For the text-containing cell, return its midpoint in [x, y] coordinate format. 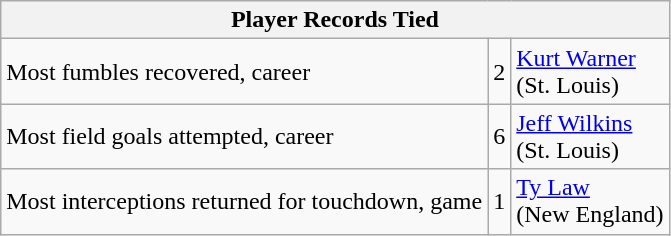
Most fumbles recovered, career [244, 72]
Most interceptions returned for touchdown, game [244, 202]
6 [500, 136]
Ty Law(New England) [590, 202]
Player Records Tied [335, 20]
1 [500, 202]
Jeff Wilkins(St. Louis) [590, 136]
Most field goals attempted, career [244, 136]
Kurt Warner(St. Louis) [590, 72]
2 [500, 72]
